Determine the (X, Y) coordinate at the center of the cell enclosing the given text.  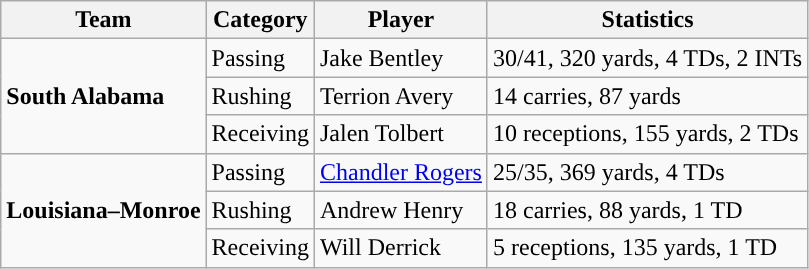
Terrion Avery (400, 96)
Jake Bentley (400, 58)
Player (400, 20)
14 carries, 87 yards (647, 96)
Will Derrick (400, 248)
5 receptions, 135 yards, 1 TD (647, 248)
Team (104, 20)
18 carries, 88 yards, 1 TD (647, 210)
Andrew Henry (400, 210)
Chandler Rogers (400, 172)
South Alabama (104, 96)
Category (260, 20)
Statistics (647, 20)
Louisiana–Monroe (104, 210)
30/41, 320 yards, 4 TDs, 2 INTs (647, 58)
Jalen Tolbert (400, 134)
25/35, 369 yards, 4 TDs (647, 172)
10 receptions, 155 yards, 2 TDs (647, 134)
